Identify which cell holds the provided text, then report its [x, y] central coordinate. 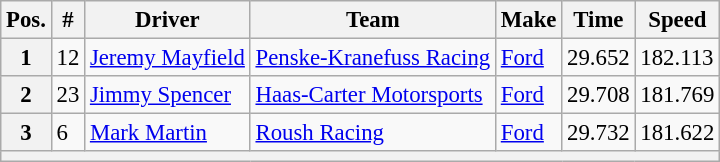
29.732 [598, 133]
Driver [168, 20]
182.113 [678, 58]
Time [598, 20]
Jimmy Spencer [168, 95]
Speed [678, 20]
181.769 [678, 95]
2 [26, 95]
Mark Martin [168, 133]
6 [68, 133]
Make [528, 20]
1 [26, 58]
29.652 [598, 58]
Penske-Kranefuss Racing [372, 58]
Jeremy Mayfield [168, 58]
3 [26, 133]
Pos. [26, 20]
# [68, 20]
29.708 [598, 95]
Team [372, 20]
Roush Racing [372, 133]
181.622 [678, 133]
Haas-Carter Motorsports [372, 95]
12 [68, 58]
23 [68, 95]
